For the text-containing cell, return its midpoint in (x, y) coordinate format. 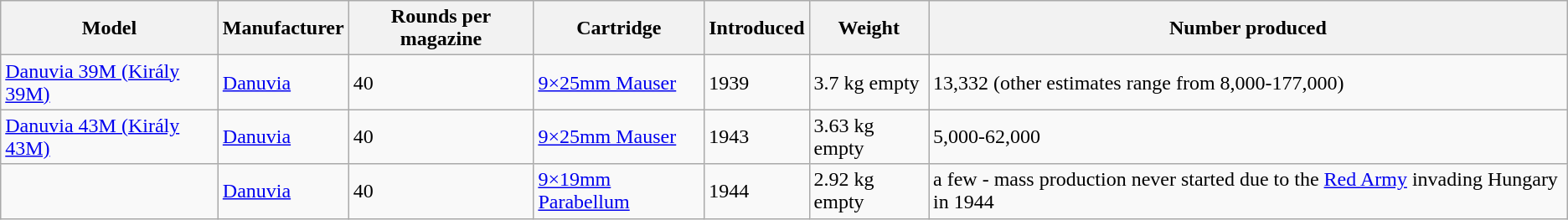
Rounds per magazine (441, 28)
Weight (869, 28)
13,332 (other estimates range from 8,000-177,000) (1248, 82)
9×19mm Parabellum (619, 191)
1943 (757, 137)
Model (110, 28)
a few - mass production never started due to the Red Army invading Hungary in 1944 (1248, 191)
5,000-62,000 (1248, 137)
Danuvia 43M (Király 43M) (110, 137)
Manufacturer (283, 28)
1944 (757, 191)
3.63 kg empty (869, 137)
3.7 kg empty (869, 82)
Cartridge (619, 28)
Number produced (1248, 28)
1939 (757, 82)
2.92 kg empty (869, 191)
Danuvia 39M (Király 39M) (110, 82)
Introduced (757, 28)
